For the text-containing cell, return its midpoint in (X, Y) coordinate format. 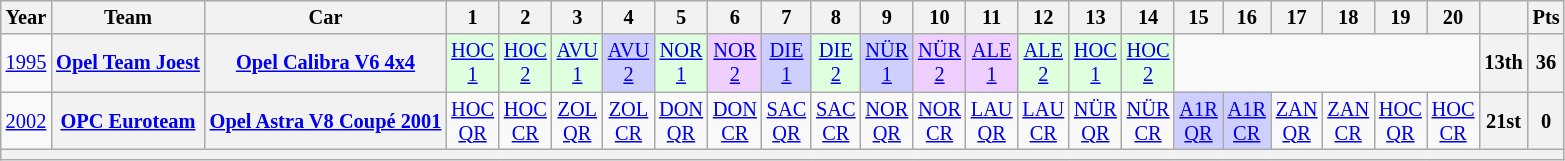
2 (526, 17)
0 (1546, 121)
DONQR (681, 121)
A1RQR (1198, 121)
SACCR (836, 121)
ALE1 (992, 63)
3 (578, 17)
DIE2 (836, 63)
A1RCR (1247, 121)
17 (1297, 17)
19 (1400, 17)
NORCR (940, 121)
OPC Euroteam (128, 121)
6 (735, 17)
NÜRCR (1148, 121)
Year (26, 17)
NÜR1 (886, 63)
Opel Calibra V6 4x4 (326, 63)
ZANQR (1297, 121)
14 (1148, 17)
AVU1 (578, 63)
NÜRQR (1096, 121)
ZOLQR (578, 121)
21st (1503, 121)
DONCR (735, 121)
1 (472, 17)
15 (1198, 17)
Car (326, 17)
11 (992, 17)
10 (940, 17)
36 (1546, 63)
NOR2 (735, 63)
8 (836, 17)
Pts (1546, 17)
9 (886, 17)
12 (1043, 17)
5 (681, 17)
18 (1348, 17)
Opel Team Joest (128, 63)
13 (1096, 17)
ZANCR (1348, 121)
16 (1247, 17)
Team (128, 17)
NORQR (886, 121)
DIE1 (786, 63)
4 (628, 17)
20 (1454, 17)
Opel Astra V8 Coupé 2001 (326, 121)
ZOLCR (628, 121)
1995 (26, 63)
SACQR (786, 121)
AVU2 (628, 63)
LAUCR (1043, 121)
NOR1 (681, 63)
NÜR2 (940, 63)
2002 (26, 121)
LAUQR (992, 121)
7 (786, 17)
13th (1503, 63)
ALE2 (1043, 63)
